Extract the [x, y] coordinate from the center of the cell holding the provided text.  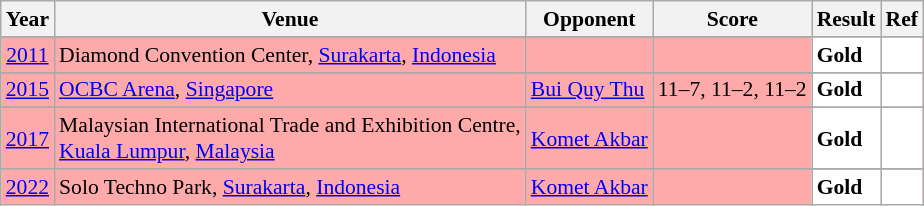
Bui Quy Thu [590, 90]
Year [28, 19]
OCBC Arena, Singapore [290, 90]
11–7, 11–2, 11–2 [732, 90]
Malaysian International Trade and Exhibition Centre, Kuala Lumpur, Malaysia [290, 138]
Ref [902, 19]
Venue [290, 19]
2015 [28, 90]
Diamond Convention Center, Surakarta, Indonesia [290, 55]
2022 [28, 187]
Result [846, 19]
2011 [28, 55]
2017 [28, 138]
Score [732, 19]
Opponent [590, 19]
Solo Techno Park, Surakarta, Indonesia [290, 187]
